Return [x, y] of the center of cell containing provided text 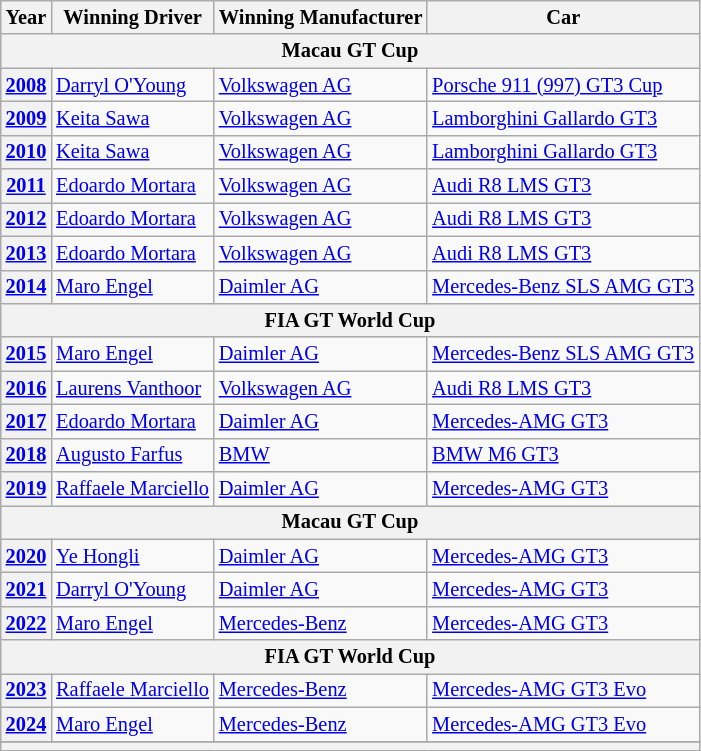
2016 [26, 388]
2008 [26, 85]
2014 [26, 287]
Car [563, 17]
Winning Driver [132, 17]
2021 [26, 589]
2024 [26, 724]
Laurens Vanthoor [132, 388]
2017 [26, 421]
Ye Hongli [132, 556]
2009 [26, 118]
2013 [26, 253]
2012 [26, 219]
2015 [26, 354]
2019 [26, 489]
Augusto Farfus [132, 455]
2011 [26, 186]
2018 [26, 455]
BMW M6 GT3 [563, 455]
2023 [26, 690]
Porsche 911 (997) GT3 Cup [563, 85]
Year [26, 17]
BMW [320, 455]
2022 [26, 623]
Winning Manufacturer [320, 17]
2020 [26, 556]
2010 [26, 152]
